Find where the given text appears and provide that cell's center as (X, Y) coordinate. 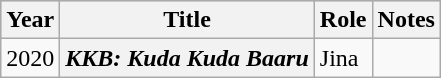
2020 (30, 58)
KKB: Kuda Kuda Baaru (187, 58)
Jina (343, 58)
Title (187, 20)
Year (30, 20)
Role (343, 20)
Notes (406, 20)
